Locate the cell with the specified text and output its [X, Y] center coordinate. 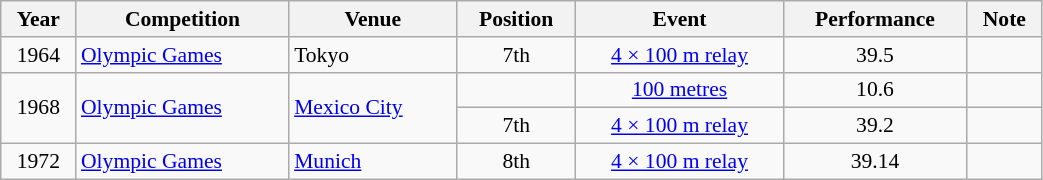
Tokyo [372, 55]
8th [516, 162]
100 metres [680, 90]
39.2 [874, 126]
Munich [372, 162]
39.5 [874, 55]
Position [516, 19]
Performance [874, 19]
Note [1004, 19]
Competition [182, 19]
Mexico City [372, 108]
Venue [372, 19]
1968 [38, 108]
Year [38, 19]
1964 [38, 55]
10.6 [874, 90]
Event [680, 19]
1972 [38, 162]
39.14 [874, 162]
